Extract the (x, y) coordinate from the center of the cell holding the provided text.  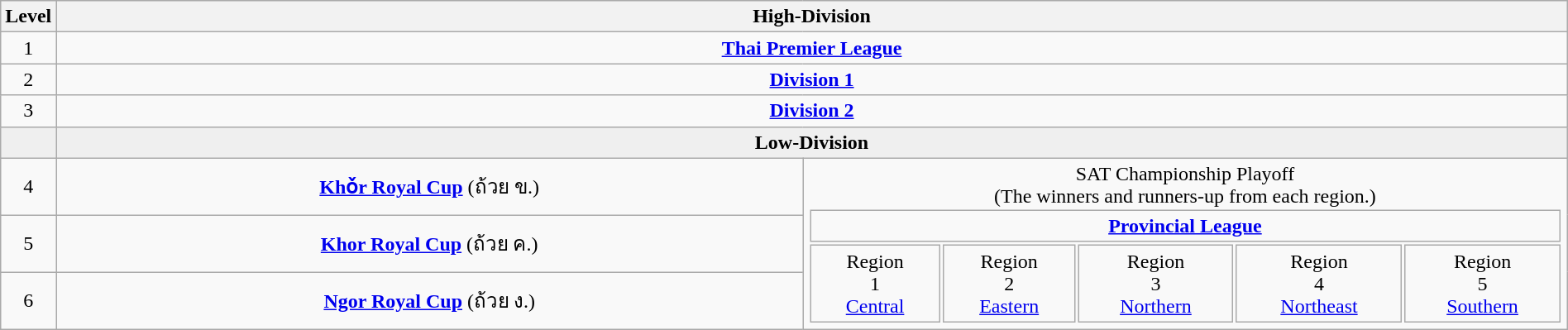
Provincial League (1185, 227)
Khǒr Royal Cup (ถ้วย ข.) (430, 187)
Ngor Royal Cup (ถ้วย ง.) (430, 301)
Region 5 Southern (1482, 284)
Thai Premier League (812, 48)
1 (28, 48)
6 (28, 301)
5 (28, 243)
2 (28, 79)
Region 4 Northeast (1320, 284)
Khor Royal Cup (ถ้วย ค.) (430, 243)
4 (28, 187)
Division 1 (812, 79)
Region 2 Eastern (1009, 284)
Division 2 (812, 111)
High-Division (812, 17)
Region 1 Central (875, 284)
3 (28, 111)
Region 3 Northern (1155, 284)
Low-Division (812, 142)
Level (28, 17)
